Return the [x, y] coordinate for the center point of the cell that contains the specified text.  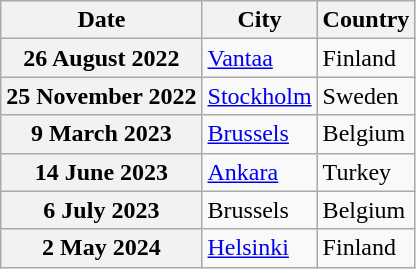
Turkey [366, 172]
9 March 2023 [102, 134]
Helsinki [260, 248]
26 August 2022 [102, 58]
City [260, 20]
Ankara [260, 172]
25 November 2022 [102, 96]
Vantaa [260, 58]
Country [366, 20]
14 June 2023 [102, 172]
2 May 2024 [102, 248]
Sweden [366, 96]
Date [102, 20]
6 July 2023 [102, 210]
Stockholm [260, 96]
